Determine the (x, y) coordinate at the center of the cell enclosing the given text.  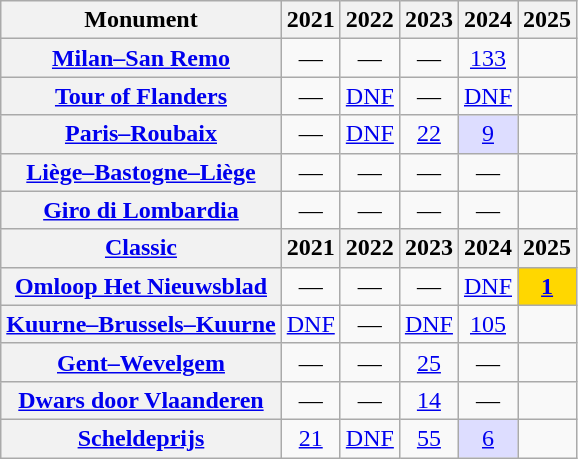
Gent–Wevelgem (141, 362)
Milan–San Remo (141, 58)
55 (428, 438)
Kuurne–Brussels–Kuurne (141, 324)
9 (488, 134)
1 (548, 286)
Giro di Lombardia (141, 210)
Paris–Roubaix (141, 134)
21 (310, 438)
6 (488, 438)
Monument (141, 20)
Scheldeprijs (141, 438)
105 (488, 324)
Omloop Het Nieuwsblad (141, 286)
14 (428, 400)
Dwars door Vlaanderen (141, 400)
22 (428, 134)
25 (428, 362)
Tour of Flanders (141, 96)
133 (488, 58)
Classic (141, 248)
Liège–Bastogne–Liège (141, 172)
